Search for the cell housing the specified text and yield its (X, Y) center coordinate. 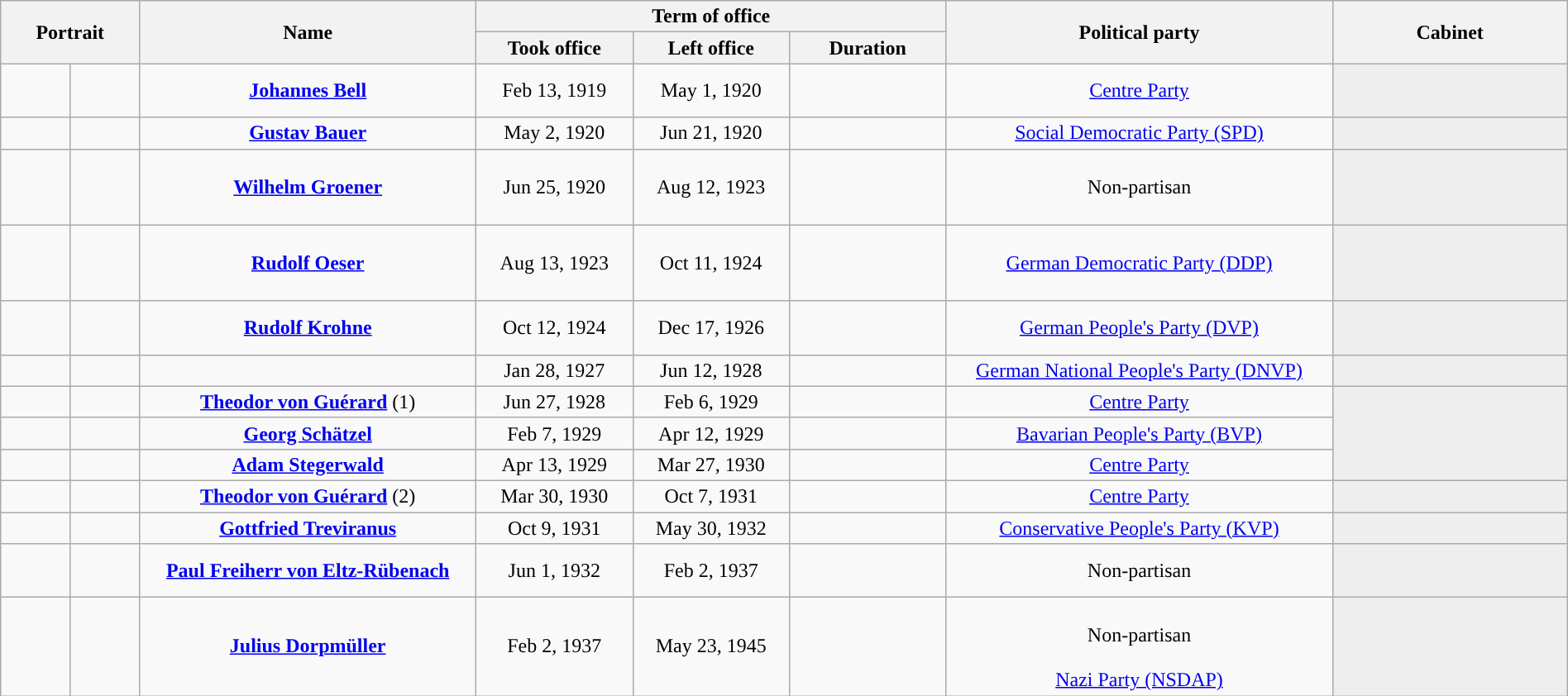
Non-partisanNazi Party (NSDAP) (1140, 646)
Adam Stegerwald (308, 465)
Feb 6, 1929 (711, 402)
Apr 13, 1929 (554, 465)
Social Democratic Party (SPD) (1140, 133)
Political party (1140, 32)
Jun 12, 1928 (711, 370)
Oct 12, 1924 (554, 327)
German National People's Party (DNVP) (1140, 370)
Aug 12, 1923 (711, 187)
May 30, 1932 (711, 528)
Oct 9, 1931 (554, 528)
Georg Schätzel (308, 433)
German Democratic Party (DDP) (1140, 263)
Jun 1, 1932 (554, 570)
Gottfried Treviranus (308, 528)
Johannes Bell (308, 91)
Left office (711, 48)
May 1, 1920 (711, 91)
Oct 7, 1931 (711, 496)
Aug 13, 1923 (554, 263)
Julius Dorpmüller (308, 646)
Jun 27, 1928 (554, 402)
Theodor von Guérard (1) (308, 402)
Jan 28, 1927 (554, 370)
Name (308, 32)
Took office (554, 48)
Conservative People's Party (KVP) (1140, 528)
Wilhelm Groener (308, 187)
Bavarian People's Party (BVP) (1140, 433)
Feb 7, 1929 (554, 433)
German People's Party (DVP) (1140, 327)
Theodor von Guérard (2) (308, 496)
Oct 11, 1924 (711, 263)
Mar 27, 1930 (711, 465)
Cabinet (1450, 32)
Portrait (70, 32)
Jun 21, 1920 (711, 133)
Apr 12, 1929 (711, 433)
Rudolf Krohne (308, 327)
Duration (867, 48)
Mar 30, 1930 (554, 496)
May 23, 1945 (711, 646)
May 2, 1920 (554, 133)
Dec 17, 1926 (711, 327)
Paul Freiherr von Eltz-Rübenach (308, 570)
Jun 25, 1920 (554, 187)
Gustav Bauer (308, 133)
Feb 13, 1919 (554, 91)
Term of office (711, 17)
Rudolf Oeser (308, 263)
